Determine the [x, y] coordinate at the center of the cell enclosing the given text.  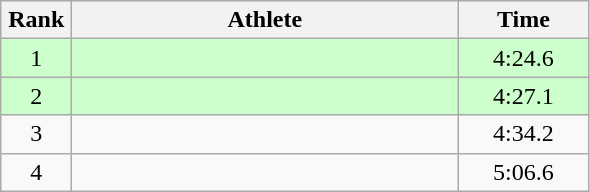
5:06.6 [524, 172]
4:24.6 [524, 58]
2 [36, 96]
Time [524, 20]
Athlete [265, 20]
4 [36, 172]
Rank [36, 20]
1 [36, 58]
4:27.1 [524, 96]
4:34.2 [524, 134]
3 [36, 134]
